Extract the (X, Y) coordinate from the center of the cell holding the provided text.  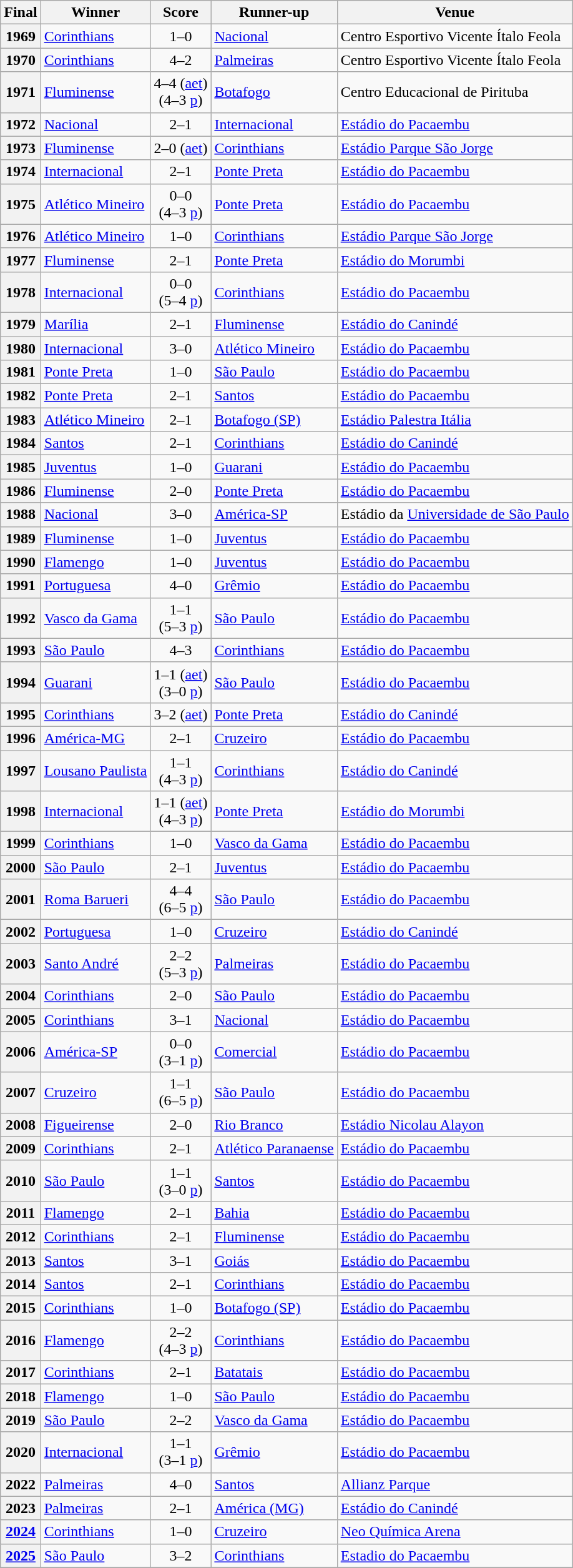
2000 (21, 867)
Venue (454, 12)
1988 (21, 515)
Estádio Palestra Itália (454, 420)
Neo Química Arena (454, 1532)
2015 (21, 1308)
Bahia (274, 1213)
1972 (21, 124)
1982 (21, 396)
1977 (21, 260)
Rio Branco (274, 1125)
2014 (21, 1284)
2007 (21, 1093)
2–2(5–3 p) (181, 964)
1997 (21, 771)
2019 (21, 1420)
Estádio da Universidade de São Paulo (454, 515)
2016 (21, 1340)
3–2 (aet) (181, 714)
Final (21, 12)
2–0 (aet) (181, 148)
2017 (21, 1373)
Santo André (95, 964)
1–1 (aet)(4–3 p) (181, 812)
1991 (21, 586)
1979 (21, 324)
4–2 (181, 60)
América-MG (95, 738)
2001 (21, 899)
1996 (21, 738)
0–0(5–4 p) (181, 292)
Comercial (274, 1052)
Lousano Paulista (95, 771)
1970 (21, 60)
2020 (21, 1452)
1989 (21, 538)
Batatais (274, 1373)
2009 (21, 1148)
4–4 (aet)(4–3 p) (181, 92)
1980 (21, 348)
1971 (21, 92)
Botafogo (274, 92)
1978 (21, 292)
Roma Barueri (95, 899)
Goiás (274, 1261)
América (MG) (274, 1508)
0–0(3–1 p) (181, 1052)
1986 (21, 491)
2012 (21, 1236)
Marília (95, 324)
2025 (21, 1556)
1–1 (3–1 p) (181, 1452)
2003 (21, 964)
0–0(4–3 p) (181, 204)
Score (181, 12)
1993 (21, 650)
1976 (21, 236)
1969 (21, 36)
1990 (21, 562)
1992 (21, 618)
1998 (21, 812)
2005 (21, 1020)
2022 (21, 1484)
4–3 (181, 650)
3–2 (181, 1556)
2008 (21, 1125)
1–1(5–3 p) (181, 618)
1999 (21, 844)
Allianz Parque (454, 1484)
2004 (21, 996)
1983 (21, 420)
Winner (95, 12)
2006 (21, 1052)
Centro Educacional de Pirituba (454, 92)
1985 (21, 467)
2002 (21, 932)
1–1(3–0 p) (181, 1180)
4–4(6–5 p) (181, 899)
2–2 (181, 1420)
1973 (21, 148)
1–1(6–5 p) (181, 1093)
Estádio Nicolau Alayon (454, 1125)
1975 (21, 204)
Figueirense (95, 1125)
1984 (21, 443)
2023 (21, 1508)
Runner-up (274, 12)
1994 (21, 682)
2018 (21, 1396)
Atlético Paranaense (274, 1148)
1981 (21, 372)
1–1(4–3 p) (181, 771)
2013 (21, 1261)
1–1 (aet)(3–0 p) (181, 682)
2011 (21, 1213)
Estadio do Pacaembu (454, 1556)
2–2(4–3 p) (181, 1340)
2024 (21, 1532)
2010 (21, 1180)
1995 (21, 714)
1974 (21, 172)
